Provide the (x, y) coordinate of the cell's center where the given text is located.  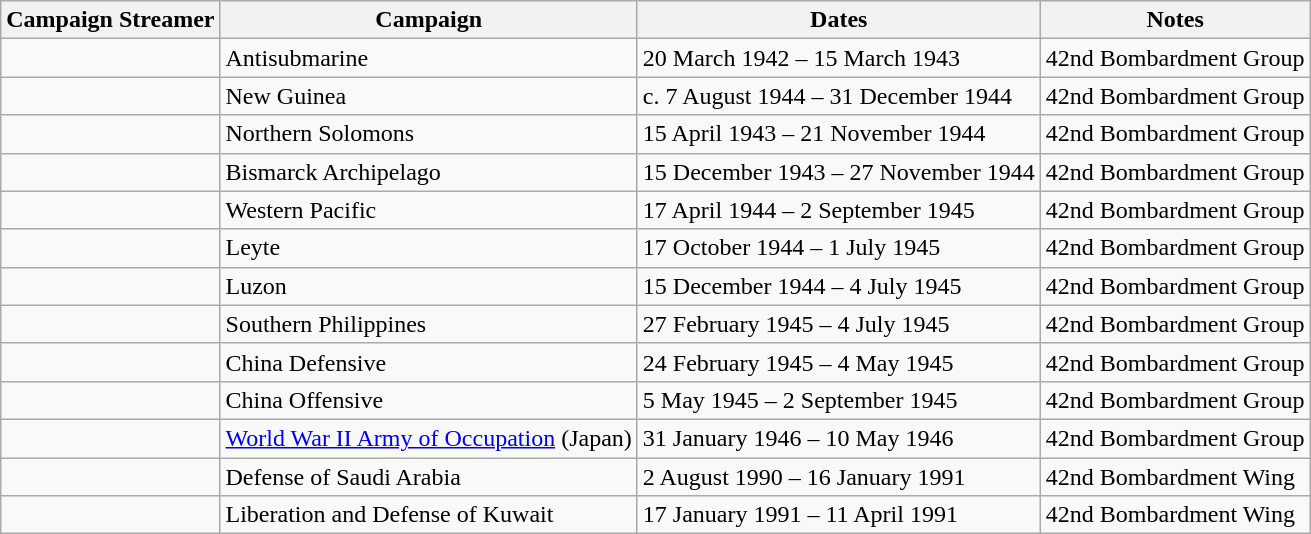
Antisubmarine (428, 58)
Leyte (428, 248)
Liberation and Defense of Kuwait (428, 515)
Notes (1175, 20)
China Offensive (428, 400)
2 August 1990 – 16 January 1991 (838, 477)
New Guinea (428, 96)
Southern Philippines (428, 324)
c. 7 August 1944 – 31 December 1944 (838, 96)
15 December 1943 – 27 November 1944 (838, 172)
17 October 1944 – 1 July 1945 (838, 248)
15 December 1944 – 4 July 1945 (838, 286)
31 January 1946 – 10 May 1946 (838, 438)
Campaign (428, 20)
20 March 1942 – 15 March 1943 (838, 58)
17 January 1991 – 11 April 1991 (838, 515)
Northern Solomons (428, 134)
Defense of Saudi Arabia (428, 477)
Western Pacific (428, 210)
15 April 1943 – 21 November 1944 (838, 134)
World War II Army of Occupation (Japan) (428, 438)
Bismarck Archipelago (428, 172)
24 February 1945 – 4 May 1945 (838, 362)
Luzon (428, 286)
China Defensive (428, 362)
27 February 1945 – 4 July 1945 (838, 324)
Campaign Streamer (110, 20)
Dates (838, 20)
17 April 1944 – 2 September 1945 (838, 210)
5 May 1945 – 2 September 1945 (838, 400)
